Provide the (x, y) coordinate of the cell's center where the given text is located.  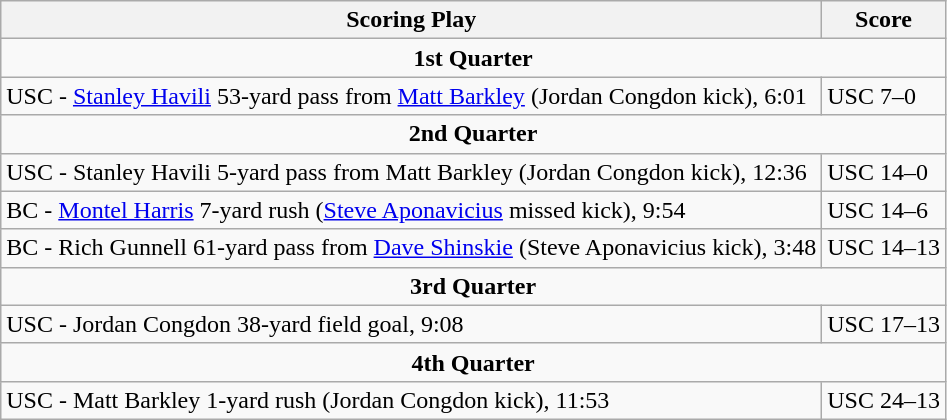
USC 14–6 (884, 210)
BC - Montel Harris 7-yard rush (Steve Aponavicius missed kick), 9:54 (412, 210)
USC 7–0 (884, 96)
USC - Stanley Havili 5-yard pass from Matt Barkley (Jordan Congdon kick), 12:36 (412, 172)
BC - Rich Gunnell 61-yard pass from Dave Shinskie (Steve Aponavicius kick), 3:48 (412, 248)
USC - Matt Barkley 1-yard rush (Jordan Congdon kick), 11:53 (412, 400)
4th Quarter (474, 362)
USC 17–13 (884, 324)
USC - Jordan Congdon 38-yard field goal, 9:08 (412, 324)
3rd Quarter (474, 286)
USC - Stanley Havili 53-yard pass from Matt Barkley (Jordan Congdon kick), 6:01 (412, 96)
USC 14–0 (884, 172)
2nd Quarter (474, 134)
USC 24–13 (884, 400)
1st Quarter (474, 58)
Score (884, 20)
Scoring Play (412, 20)
USC 14–13 (884, 248)
